Pinpoint the cell where the given text exists, returning its (X, Y) midpoint coordinate. 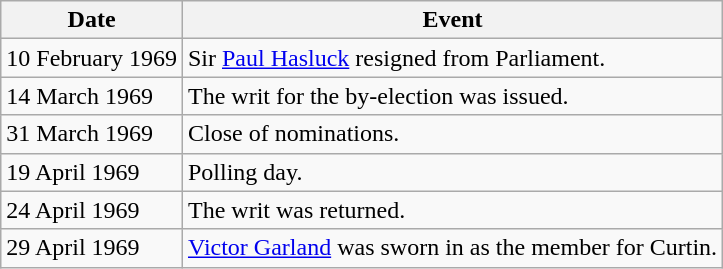
Event (452, 20)
24 April 1969 (92, 210)
The writ for the by-election was issued. (452, 96)
31 March 1969 (92, 134)
Victor Garland was sworn in as the member for Curtin. (452, 248)
29 April 1969 (92, 248)
10 February 1969 (92, 58)
Sir Paul Hasluck resigned from Parliament. (452, 58)
19 April 1969 (92, 172)
Close of nominations. (452, 134)
The writ was returned. (452, 210)
Date (92, 20)
14 March 1969 (92, 96)
Polling day. (452, 172)
